For the text-containing cell, return its midpoint in [X, Y] coordinate format. 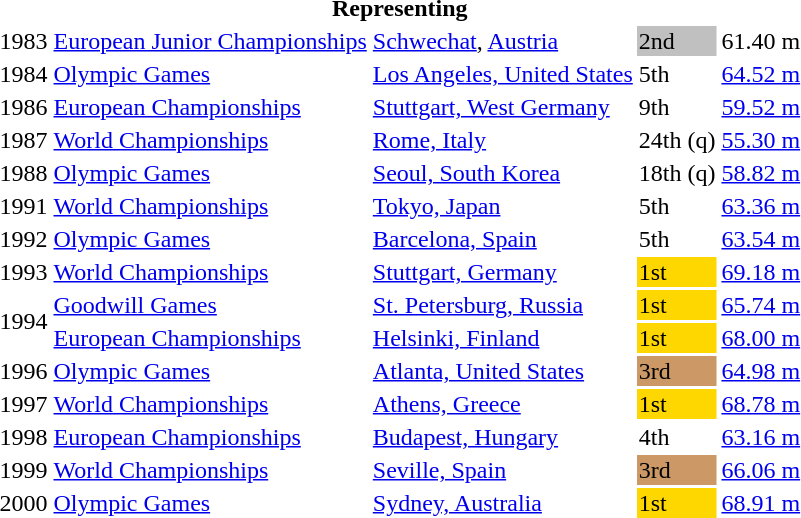
St. Petersburg, Russia [502, 305]
Schwechat, Austria [502, 41]
2nd [677, 41]
Athens, Greece [502, 404]
Rome, Italy [502, 140]
Tokyo, Japan [502, 206]
Helsinki, Finland [502, 338]
European Junior Championships [210, 41]
Seville, Spain [502, 470]
Budapest, Hungary [502, 437]
Sydney, Australia [502, 503]
Los Angeles, United States [502, 74]
Goodwill Games [210, 305]
Stuttgart, Germany [502, 272]
4th [677, 437]
Atlanta, United States [502, 371]
Barcelona, Spain [502, 239]
9th [677, 107]
24th (q) [677, 140]
18th (q) [677, 173]
Seoul, South Korea [502, 173]
Stuttgart, West Germany [502, 107]
